Determine the (x, y) coordinate at the center of the cell enclosing the given text.  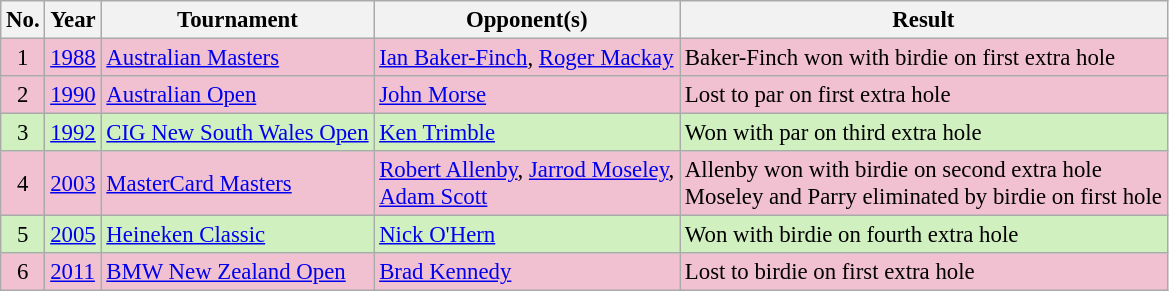
Result (924, 20)
Lost to par on first extra hole (924, 95)
4 (23, 184)
Robert Allenby, Jarrod Moseley, Adam Scott (527, 184)
2 (23, 95)
Nick O'Hern (527, 235)
2005 (73, 235)
Ken Trimble (527, 133)
Ian Baker-Finch, Roger Mackay (527, 58)
John Morse (527, 95)
Australian Open (238, 95)
Won with birdie on fourth extra hole (924, 235)
Allenby won with birdie on second extra holeMoseley and Parry eliminated by birdie on first hole (924, 184)
3 (23, 133)
1992 (73, 133)
Won with par on third extra hole (924, 133)
5 (23, 235)
Tournament (238, 20)
Opponent(s) (527, 20)
No. (23, 20)
1 (23, 58)
Heineken Classic (238, 235)
Year (73, 20)
1990 (73, 95)
1988 (73, 58)
Baker-Finch won with birdie on first extra hole (924, 58)
2003 (73, 184)
MasterCard Masters (238, 184)
CIG New South Wales Open (238, 133)
Australian Masters (238, 58)
